Search for the cell housing the specified text and yield its [x, y] center coordinate. 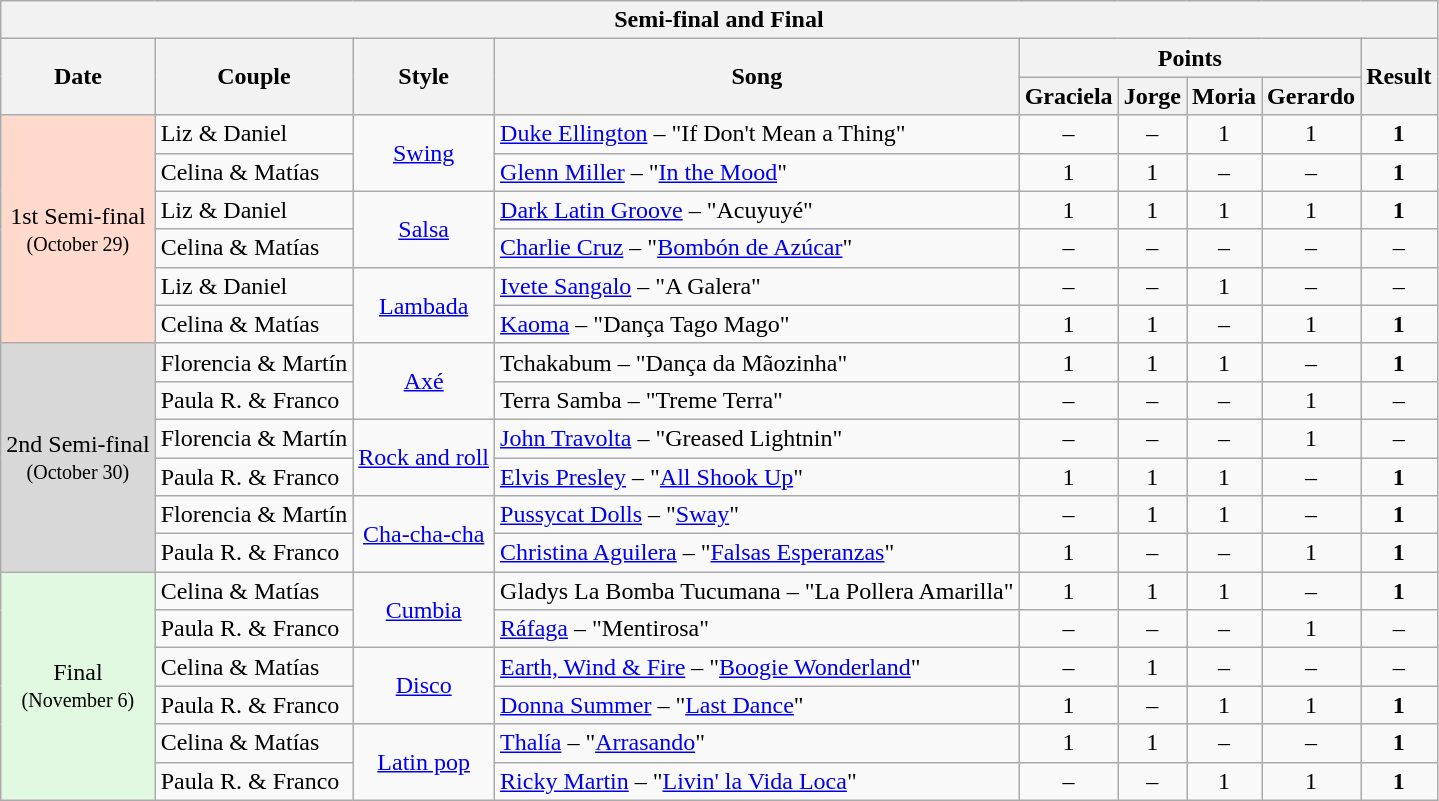
Couple [254, 77]
Semi-final and Final [719, 20]
Elvis Presley – "All Shook Up" [758, 477]
Gladys La Bomba Tucumana – "La Pollera Amarilla" [758, 591]
Christina Aguilera – "Falsas Esperanzas" [758, 553]
Thalía – "Arrasando" [758, 743]
Gerardo [1312, 96]
Charlie Cruz – "Bombón de Azúcar" [758, 248]
Graciela [1068, 96]
Points [1190, 58]
Kaoma – "Dança Tago Mago" [758, 324]
Swing [424, 153]
Axé [424, 381]
Date [78, 77]
1st Semi-final (October 29) [78, 229]
Jorge [1152, 96]
Latin pop [424, 762]
Result [1399, 77]
Moria [1224, 96]
Disco [424, 686]
Rock and roll [424, 457]
Pussycat Dolls – "Sway" [758, 515]
Donna Summer – "Last Dance" [758, 705]
2nd Semi-final (October 30) [78, 457]
Tchakabum – "Dança da Mãozinha" [758, 362]
Lambada [424, 305]
Ráfaga – "Mentirosa" [758, 629]
John Travolta – "Greased Lightnin" [758, 438]
Earth, Wind & Fire – "Boogie Wonderland" [758, 667]
Duke Ellington – "If Don't Mean a Thing" [758, 134]
Final (November 6) [78, 686]
Glenn Miller – "In the Mood" [758, 172]
Ricky Martin – "Livin' la Vida Loca" [758, 781]
Style [424, 77]
Cha-cha-cha [424, 534]
Ivete Sangalo – "A Galera" [758, 286]
Cumbia [424, 610]
Dark Latin Groove – "Acuyuyé" [758, 210]
Song [758, 77]
Salsa [424, 229]
Terra Samba – "Treme Terra" [758, 400]
